For the text-containing cell, return its midpoint in (x, y) coordinate format. 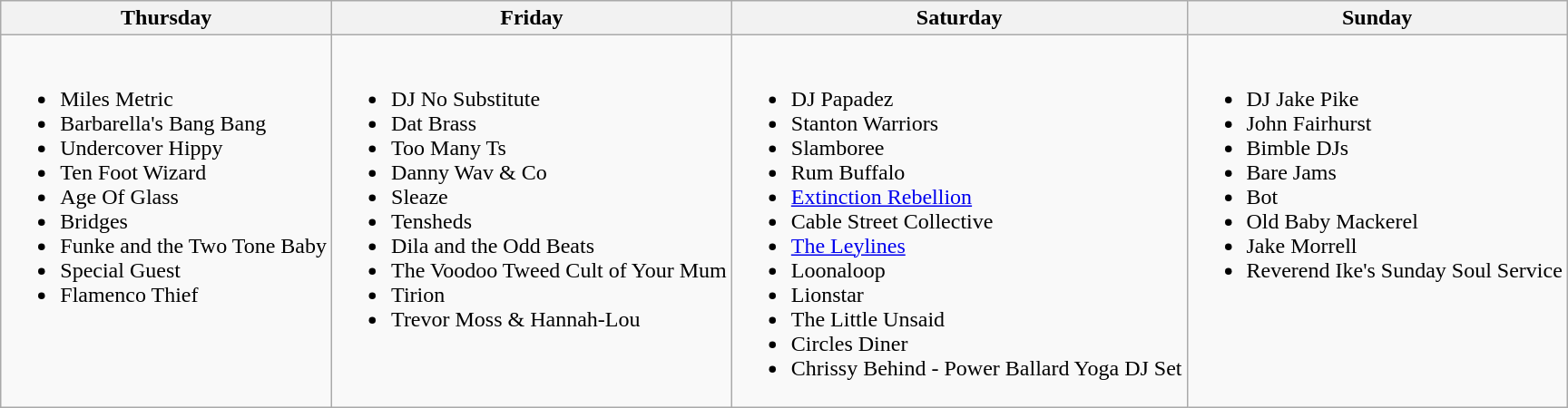
DJ Jake PikeJohn FairhurstBimble DJsBare JamsBotOld Baby MackerelJake MorrellReverend Ike's Sunday Soul Service (1377, 221)
DJ No SubstituteDat BrassToo Many TsDanny Wav & CoSleazeTenshedsDila and the Odd BeatsThe Voodoo Tweed Cult of Your MumTirionTrevor Moss & Hannah-Lou (532, 221)
Saturday (959, 18)
Thursday (167, 18)
Sunday (1377, 18)
Friday (532, 18)
Miles MetricBarbarella's Bang BangUndercover HippyTen Foot WizardAge Of GlassBridgesFunke and the Two Tone BabySpecial GuestFlamenco Thief (167, 221)
